Identify which cell holds the provided text, then report its (X, Y) central coordinate. 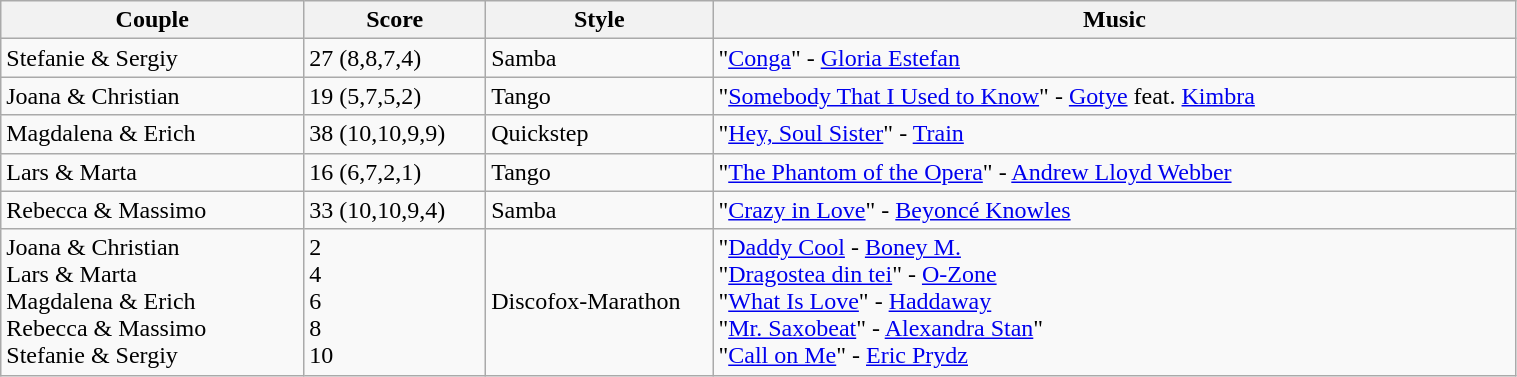
"Somebody That I Used to Know" - Gotye feat. Kimbra (1114, 96)
Discofox-Marathon (600, 302)
Rebecca & Massimo (152, 210)
Lars & Marta (152, 172)
"Conga" - Gloria Estefan (1114, 58)
Stefanie & Sergiy (152, 58)
Music (1114, 20)
"Crazy in Love" - Beyoncé Knowles (1114, 210)
19 (5,7,5,2) (395, 96)
16 (6,7,2,1) (395, 172)
33 (10,10,9,4) (395, 210)
Couple (152, 20)
"Daddy Cool - Boney M. "Dragostea din tei" - O-Zone "What Is Love" - Haddaway "Mr. Saxobeat" - Alexandra Stan" "Call on Me" - Eric Prydz (1114, 302)
Magdalena & Erich (152, 134)
Joana & Christian (152, 96)
246810 (395, 302)
Score (395, 20)
27 (8,8,7,4) (395, 58)
38 (10,10,9,9) (395, 134)
Style (600, 20)
"Hey, Soul Sister" - Train (1114, 134)
Quickstep (600, 134)
Joana & Christian Lars & Marta Magdalena & Erich Rebecca & Massimo Stefanie & Sergiy (152, 302)
"The Phantom of the Opera" - Andrew Lloyd Webber (1114, 172)
